Extract the (x, y) coordinate from the center of the cell holding the provided text.  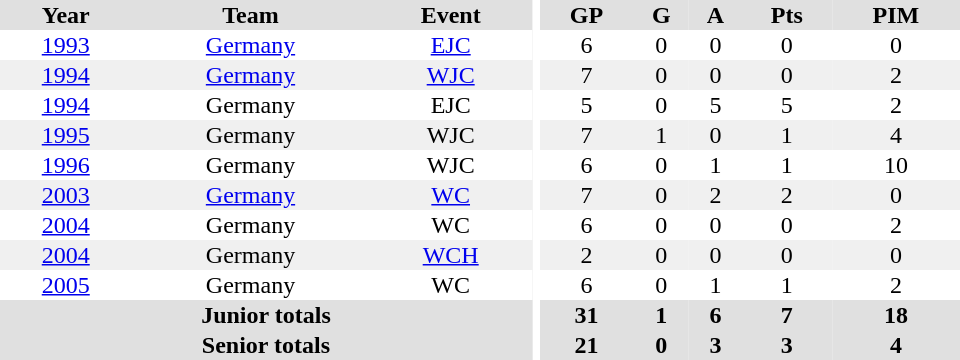
21 (587, 345)
Team (250, 15)
Junior totals (266, 315)
31 (587, 315)
10 (896, 165)
18 (896, 315)
GP (587, 15)
Pts (787, 15)
Senior totals (266, 345)
A (715, 15)
1993 (66, 45)
2003 (66, 195)
PIM (896, 15)
2005 (66, 285)
Event (450, 15)
G (661, 15)
Year (66, 15)
1996 (66, 165)
WCH (450, 255)
1995 (66, 135)
